Detect which cell encompasses the target text, then output its (X, Y) center coordinate. 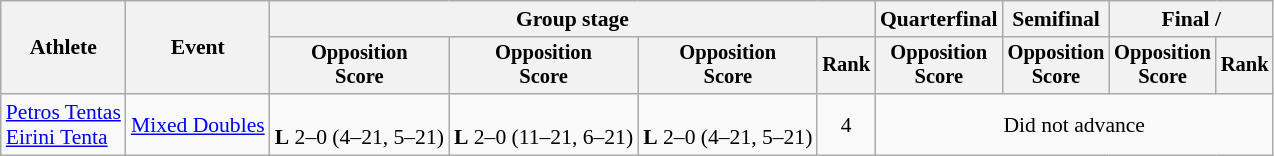
Event (198, 48)
Semifinal (1056, 19)
Mixed Doubles (198, 124)
Quarterfinal (939, 19)
Did not advance (1074, 124)
4 (846, 124)
Group stage (572, 19)
Final / (1191, 19)
Petros TentasEirini Tenta (64, 124)
Athlete (64, 48)
L 2–0 (11–21, 6–21) (544, 124)
